Return (X, Y) of the center of cell containing provided text 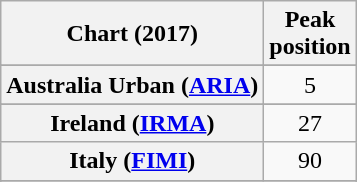
Peak position (310, 34)
Italy (FIMI) (132, 161)
90 (310, 161)
Australia Urban (ARIA) (132, 85)
5 (310, 85)
Chart (2017) (132, 34)
Ireland (IRMA) (132, 123)
27 (310, 123)
